Find where the given text appears and provide that cell's center as [x, y] coordinate. 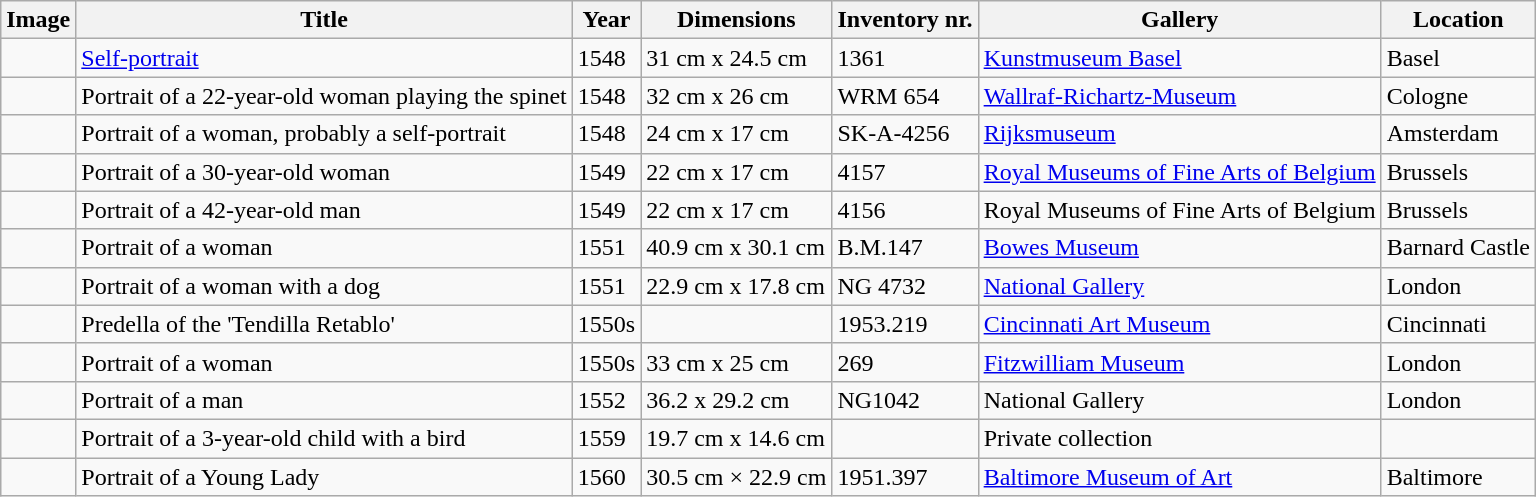
Year [606, 20]
Bowes Museum [1180, 248]
Dimensions [736, 20]
Cincinnati [1458, 324]
Image [38, 20]
Fitzwilliam Museum [1180, 362]
31 cm x 24.5 cm [736, 58]
269 [905, 362]
Baltimore [1458, 477]
Private collection [1180, 438]
WRM 654 [905, 96]
Portrait of a 30-year-old woman [324, 172]
Kunstmuseum Basel [1180, 58]
24 cm x 17 cm [736, 134]
Title [324, 20]
Portrait of a 22-year-old woman playing the spinet [324, 96]
19.7 cm x 14.6 cm [736, 438]
Portrait of a 3-year-old child with a bird [324, 438]
Portrait of a 42-year-old man [324, 210]
NG1042 [905, 400]
Portrait of a woman, probably a self-portrait [324, 134]
40.9 cm x 30.1 cm [736, 248]
Wallraf-Richartz-Museum [1180, 96]
Location [1458, 20]
SK-A-4256 [905, 134]
Portrait of a woman with a dog [324, 286]
4157 [905, 172]
Gallery [1180, 20]
Barnard Castle [1458, 248]
Self-portrait [324, 58]
NG 4732 [905, 286]
Predella of the 'Tendilla Retablo' [324, 324]
1560 [606, 477]
1951.397 [905, 477]
1552 [606, 400]
B.M.147 [905, 248]
4156 [905, 210]
Portrait of a Young Lady [324, 477]
Baltimore Museum of Art [1180, 477]
Portrait of a man [324, 400]
Amsterdam [1458, 134]
1361 [905, 58]
32 cm x 26 cm [736, 96]
33 cm x 25 cm [736, 362]
Basel [1458, 58]
22.9 cm x 17.8 cm [736, 286]
30.5 cm × 22.9 cm [736, 477]
Cologne [1458, 96]
Cincinnati Art Museum [1180, 324]
Rijksmuseum [1180, 134]
36.2 x 29.2 cm [736, 400]
Inventory nr. [905, 20]
1953.219 [905, 324]
1559 [606, 438]
